Extract the (X, Y) coordinate from the center of the cell holding the provided text.  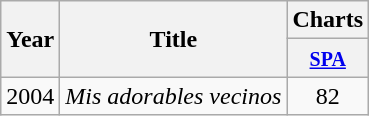
Mis adorables vecinos (174, 96)
82 (328, 96)
SPA (328, 58)
2004 (30, 96)
Charts (328, 20)
Title (174, 39)
Year (30, 39)
